Output the (x, y) coordinate of the center of the cell containing the given text.  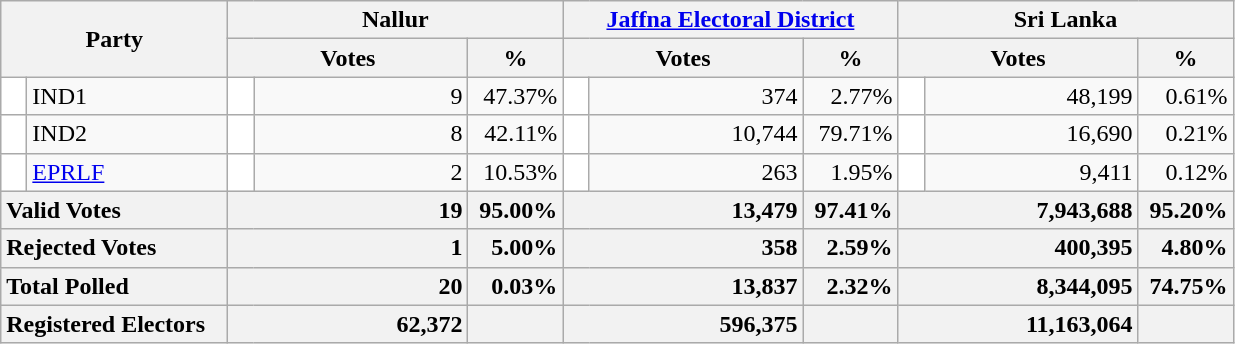
0.12% (1186, 172)
74.75% (1186, 286)
Valid Votes (114, 210)
0.61% (1186, 96)
20 (348, 286)
19 (348, 210)
13,479 (683, 210)
95.20% (1186, 210)
1.95% (850, 172)
16,690 (1031, 134)
42.11% (516, 134)
2.59% (850, 248)
9,411 (1031, 172)
2.32% (850, 286)
2.77% (850, 96)
10.53% (516, 172)
8 (361, 134)
79.71% (850, 134)
Jaffna Electoral District (730, 20)
13,837 (683, 286)
Party (114, 39)
5.00% (516, 248)
48,199 (1031, 96)
Registered Electors (114, 324)
47.37% (516, 96)
EPRLF (128, 172)
Total Polled (114, 286)
10,744 (696, 134)
Rejected Votes (114, 248)
0.03% (516, 286)
358 (683, 248)
374 (696, 96)
0.21% (1186, 134)
95.00% (516, 210)
4.80% (1186, 248)
Sri Lanka (1066, 20)
7,943,688 (1018, 210)
Nallur (396, 20)
9 (361, 96)
11,163,064 (1018, 324)
IND1 (128, 96)
1 (348, 248)
IND2 (128, 134)
97.41% (850, 210)
263 (696, 172)
400,395 (1018, 248)
596,375 (683, 324)
8,344,095 (1018, 286)
2 (361, 172)
62,372 (348, 324)
